Locate the cell with the specified text and output its (x, y) center coordinate. 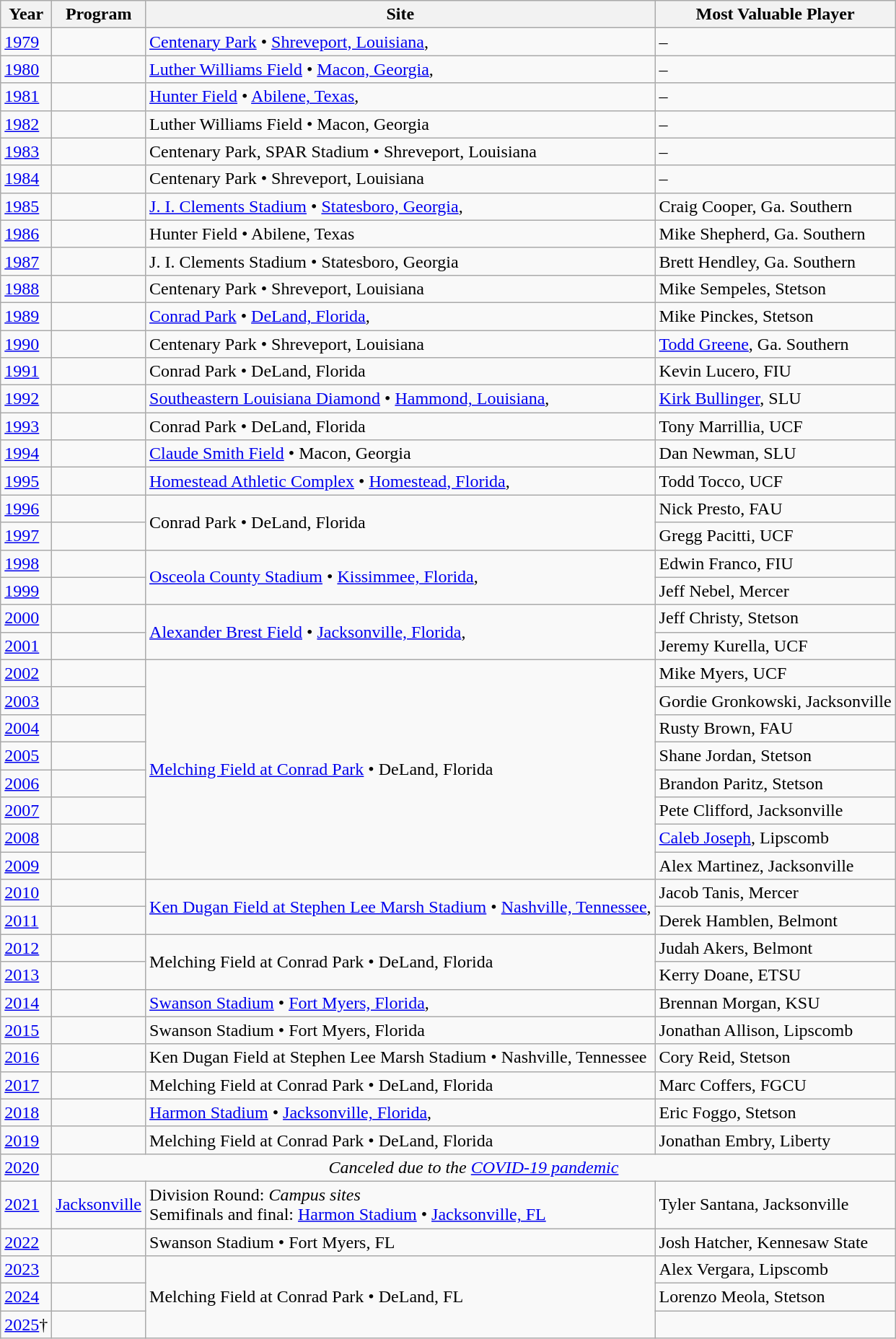
Canceled due to the COVID-19 pandemic (473, 1167)
2002 (26, 673)
Marc Coffers, FGCU (775, 1085)
1982 (26, 124)
2009 (26, 866)
1979 (26, 42)
2007 (26, 811)
Harmon Stadium • Jacksonville, Florida, (401, 1112)
1996 (26, 509)
Centenary Park • Shreveport, Louisiana, (401, 42)
2015 (26, 1030)
Alexander Brest Field • Jacksonville, Florida, (401, 632)
1993 (26, 426)
Hunter Field • Abilene, Texas, (401, 97)
2003 (26, 701)
Luther Williams Field • Macon, Georgia, (401, 69)
Melching Field at Conrad Park • DeLand, FL (401, 1297)
Jonathan Allison, Lipscomb (775, 1030)
1992 (26, 399)
2016 (26, 1058)
Todd Greene, Ga. Southern (775, 344)
Conrad Park • DeLand, Florida, (401, 316)
2023 (26, 1270)
Swanson Stadium • Fort Myers, Florida, (401, 1003)
Craig Cooper, Ga. Southern (775, 206)
Southeastern Louisiana Diamond • Hammond, Louisiana, (401, 399)
Year (26, 14)
Most Valuable Player (775, 14)
2014 (26, 1003)
Pete Clifford, Jacksonville (775, 811)
2008 (26, 838)
Shane Jordan, Stetson (775, 755)
Osceola County Stadium • Kissimmee, Florida, (401, 577)
1991 (26, 372)
1984 (26, 179)
1983 (26, 152)
Jacob Tanis, Mercer (775, 893)
Centenary Park, SPAR Stadium • Shreveport, Louisiana (401, 152)
Lorenzo Meola, Stetson (775, 1297)
1988 (26, 289)
Judah Akers, Belmont (775, 948)
Tyler Santana, Jacksonville (775, 1205)
J. I. Clements Stadium • Statesboro, Georgia (401, 261)
2005 (26, 755)
Mike Sempeles, Stetson (775, 289)
Swanson Stadium • Fort Myers, FL (401, 1242)
Kerry Doane, ETSU (775, 975)
Brett Hendley, Ga. Southern (775, 261)
2001 (26, 646)
2011 (26, 921)
Kirk Bullinger, SLU (775, 399)
Claude Smith Field • Macon, Georgia (401, 454)
1981 (26, 97)
Ken Dugan Field at Stephen Lee Marsh Stadium • Nashville, Tennessee (401, 1058)
1987 (26, 261)
Gregg Pacitti, UCF (775, 536)
2010 (26, 893)
Josh Hatcher, Kennesaw State (775, 1242)
1998 (26, 563)
Hunter Field • Abilene, Texas (401, 234)
J. I. Clements Stadium • Statesboro, Georgia, (401, 206)
Swanson Stadium • Fort Myers, Florida (401, 1030)
Jeremy Kurella, UCF (775, 646)
1989 (26, 316)
1985 (26, 206)
Jeff Christy, Stetson (775, 618)
Homestead Athletic Complex • Homestead, Florida, (401, 481)
Kevin Lucero, FIU (775, 372)
2024 (26, 1297)
2020 (26, 1167)
Alex Martinez, Jacksonville (775, 866)
Brennan Morgan, KSU (775, 1003)
2012 (26, 948)
Cory Reid, Stetson (775, 1058)
Rusty Brown, FAU (775, 728)
2017 (26, 1085)
Eric Foggo, Stetson (775, 1112)
Todd Tocco, UCF (775, 481)
1994 (26, 454)
1990 (26, 344)
Tony Marrillia, UCF (775, 426)
Gordie Gronkowski, Jacksonville (775, 701)
Caleb Joseph, Lipscomb (775, 838)
1999 (26, 591)
2018 (26, 1112)
Jeff Nebel, Mercer (775, 591)
Program (99, 14)
1986 (26, 234)
Nick Presto, FAU (775, 509)
Mike Pinckes, Stetson (775, 316)
Division Round: Campus sitesSemifinals and final: Harmon Stadium • Jacksonville, FL (401, 1205)
2013 (26, 975)
Jonathan Embry, Liberty (775, 1140)
2022 (26, 1242)
1980 (26, 69)
Derek Hamblen, Belmont (775, 921)
Jacksonville (99, 1205)
Site (401, 14)
Brandon Paritz, Stetson (775, 783)
1997 (26, 536)
Edwin Franco, FIU (775, 563)
2019 (26, 1140)
2021 (26, 1205)
Luther Williams Field • Macon, Georgia (401, 124)
Mike Myers, UCF (775, 673)
2025† (26, 1325)
1995 (26, 481)
Dan Newman, SLU (775, 454)
Ken Dugan Field at Stephen Lee Marsh Stadium • Nashville, Tennessee, (401, 907)
Mike Shepherd, Ga. Southern (775, 234)
2006 (26, 783)
2004 (26, 728)
2000 (26, 618)
Alex Vergara, Lipscomb (775, 1270)
